Scan for the cell matching the given text and deliver its (X, Y) coordinate at center. 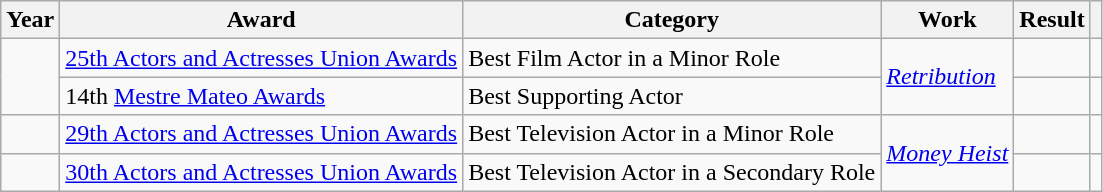
Best Television Actor in a Secondary Role (672, 172)
29th Actors and Actresses Union Awards (262, 134)
Result (1052, 20)
Best Film Actor in a Minor Role (672, 58)
Best Television Actor in a Minor Role (672, 134)
Year (30, 20)
Award (262, 20)
Money Heist (948, 153)
Category (672, 20)
30th Actors and Actresses Union Awards (262, 172)
25th Actors and Actresses Union Awards (262, 58)
Best Supporting Actor (672, 96)
Work (948, 20)
14th Mestre Mateo Awards (262, 96)
Retribution (948, 77)
